Find where the given text appears and provide that cell's center as [X, Y] coordinate. 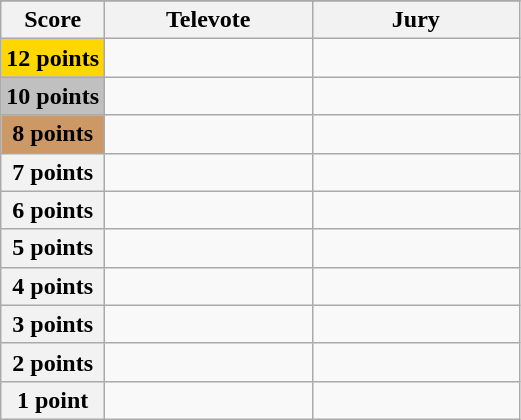
8 points [53, 134]
3 points [53, 324]
1 point [53, 400]
12 points [53, 58]
Televote [209, 20]
2 points [53, 362]
4 points [53, 286]
Score [53, 20]
6 points [53, 210]
10 points [53, 96]
5 points [53, 248]
Jury [416, 20]
7 points [53, 172]
